Return (x, y) of the center of cell containing provided text 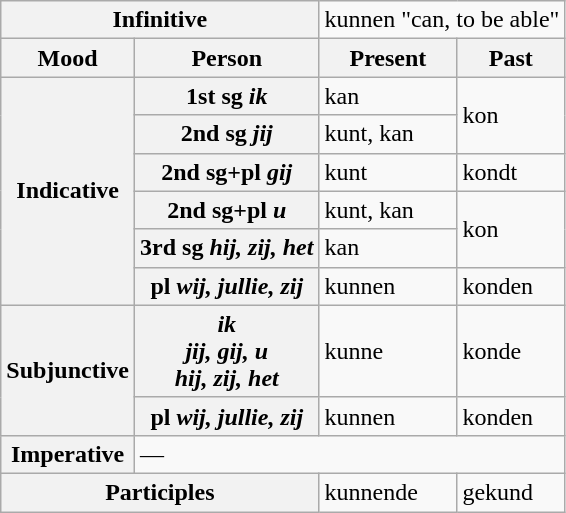
Participles (160, 492)
Mood (68, 58)
Indicative (68, 191)
3rd sg hij, zij, het (227, 248)
Person (227, 58)
kunnende (388, 492)
Subjunctive (68, 370)
2nd sg jij (227, 134)
ikjij, gij, uhij, zij, het (227, 351)
Imperative (68, 454)
1st sg ik (227, 96)
kunt (388, 172)
kunnen "can, to be able" (442, 20)
Infinitive (160, 20)
kunne (388, 351)
— (350, 454)
Present (388, 58)
kondt (511, 172)
konde (511, 351)
gekund (511, 492)
2nd sg+pl u (227, 210)
2nd sg+pl gij (227, 172)
Past (511, 58)
